Return the (x, y) coordinate for the center point of the cell that contains the specified text.  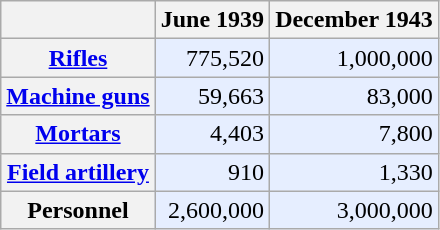
7,800 (354, 134)
910 (212, 172)
Rifles (78, 58)
Personnel (78, 210)
Mortars (78, 134)
Field artillery (78, 172)
Machine guns (78, 96)
83,000 (354, 96)
1,330 (354, 172)
2,600,000 (212, 210)
3,000,000 (354, 210)
December 1943 (354, 20)
1,000,000 (354, 58)
June 1939 (212, 20)
59,663 (212, 96)
4,403 (212, 134)
775,520 (212, 58)
